Scan for the cell matching the given text and deliver its [x, y] coordinate at center. 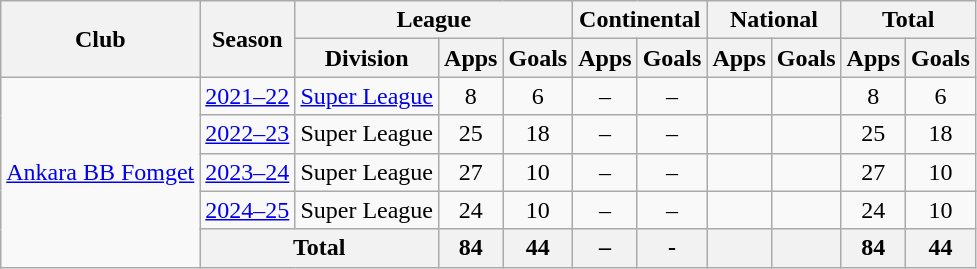
- [672, 248]
League [434, 20]
Season [248, 39]
Division [367, 58]
Continental [640, 20]
Club [100, 39]
2023–24 [248, 172]
2021–22 [248, 96]
2024–25 [248, 210]
National [774, 20]
Ankara BB Fomget [100, 172]
2022–23 [248, 134]
